Output the [X, Y] coordinate of the center of the cell containing the given text.  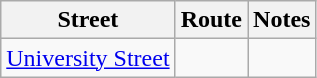
Notes [282, 20]
Street [88, 20]
Route [211, 20]
University Street [88, 58]
